For the text-containing cell, return its midpoint in [X, Y] coordinate format. 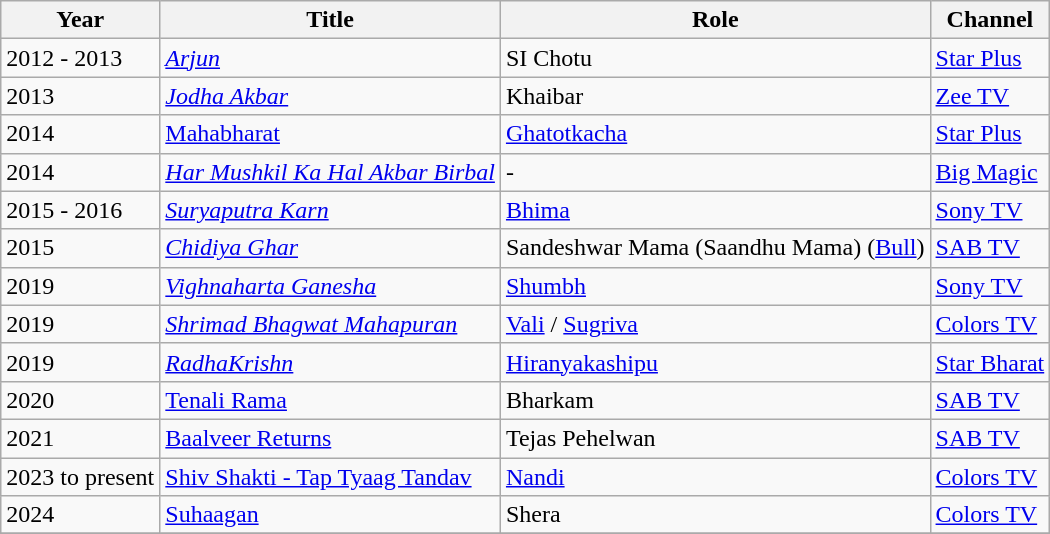
Baalveer Returns [330, 438]
Zee TV [990, 96]
Arjun [330, 58]
Jodha Akbar [330, 96]
RadhaKrishn [330, 362]
Sandeshwar Mama (Saandhu Mama) (Bull) [715, 248]
- [715, 172]
Year [80, 20]
Shumbh [715, 286]
Vali / Sugriva [715, 324]
Shera [715, 515]
2015 - 2016 [80, 210]
2023 to present [80, 477]
Tenali Rama [330, 400]
Hiranyakashipu [715, 362]
Role [715, 20]
Big Magic [990, 172]
Chidiya Ghar [330, 248]
2024 [80, 515]
2013 [80, 96]
SI Chotu [715, 58]
2012 - 2013 [80, 58]
Shrimad Bhagwat Mahapuran [330, 324]
2020 [80, 400]
Vighnaharta Ganesha [330, 286]
Ghatotkacha [715, 134]
Suryaputra Karn [330, 210]
Nandi [715, 477]
Suhaagan [330, 515]
Khaibar [715, 96]
Title [330, 20]
Mahabharat [330, 134]
Channel [990, 20]
2021 [80, 438]
Shiv Shakti - Tap Tyaag Tandav [330, 477]
Star Bharat [990, 362]
2015 [80, 248]
Har Mushkil Ka Hal Akbar Birbal [330, 172]
Bharkam [715, 400]
Tejas Pehelwan [715, 438]
Bhima [715, 210]
